Extract the [x, y] coordinate from the center of the cell holding the provided text.  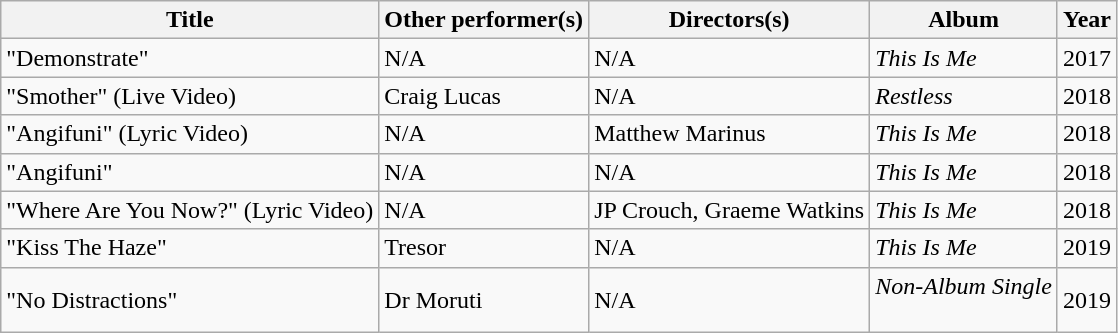
Craig Lucas [484, 96]
"Angifuni" [190, 172]
Album [964, 20]
Title [190, 20]
Year [1086, 20]
Restless [964, 96]
"Where Are You Now?" (Lyric Video) [190, 210]
"Kiss The Haze" [190, 248]
JP Crouch, Graeme Watkins [730, 210]
2017 [1086, 58]
Tresor [484, 248]
Non-Album Single [964, 300]
"No Distractions" [190, 300]
Dr Moruti [484, 300]
Directors(s) [730, 20]
Matthew Marinus [730, 134]
"Demonstrate" [190, 58]
"Smother" (Live Video) [190, 96]
Other performer(s) [484, 20]
"Angifuni" (Lyric Video) [190, 134]
